Search for the cell housing the specified text and yield its (x, y) center coordinate. 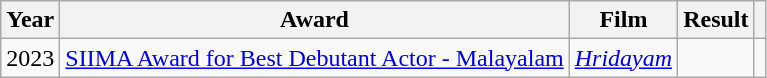
Hridayam (623, 58)
SIIMA Award for Best Debutant Actor - Malayalam (314, 58)
Film (623, 20)
Year (30, 20)
Award (314, 20)
Result (716, 20)
2023 (30, 58)
